Locate the cell with the specified text and output its [x, y] center coordinate. 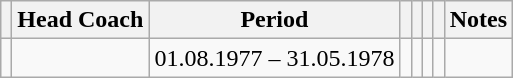
Period [274, 20]
01.08.1977 – 31.05.1978 [274, 58]
Notes [478, 20]
Head Coach [80, 20]
